From the cell containing the given text, extract its center point as (X, Y) coordinate. 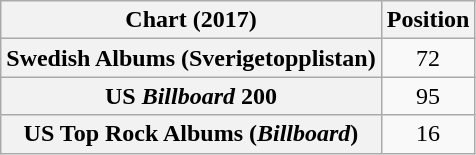
Chart (2017) (191, 20)
Swedish Albums (Sverigetopplistan) (191, 58)
Position (428, 20)
US Billboard 200 (191, 96)
72 (428, 58)
95 (428, 96)
16 (428, 134)
US Top Rock Albums (Billboard) (191, 134)
